For the text-containing cell, return its midpoint in (X, Y) coordinate format. 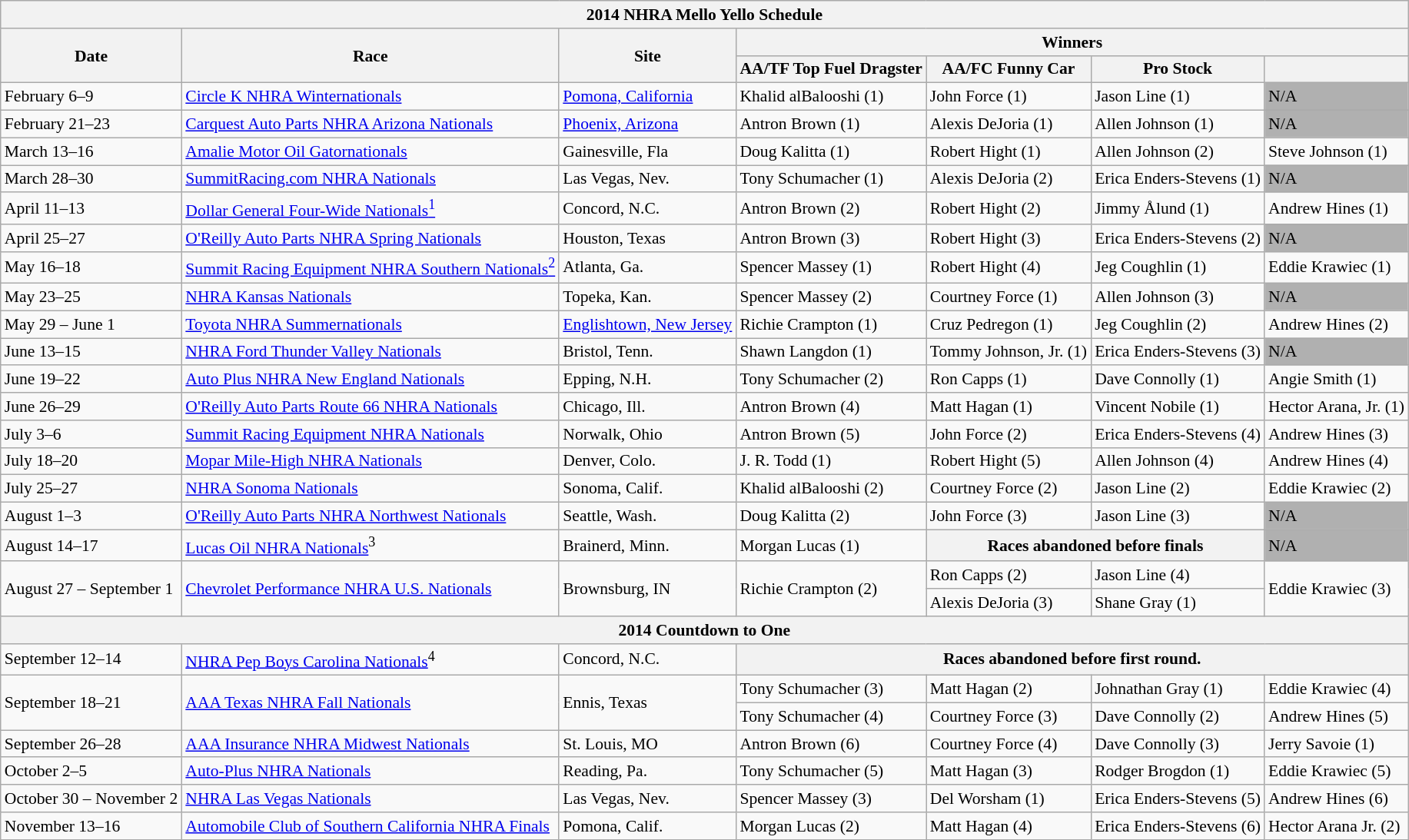
Robert Hight (1) (1009, 151)
Seattle, Wash. (647, 516)
Doug Kalitta (1) (830, 151)
John Force (3) (1009, 516)
Brainerd, Minn. (647, 546)
March 28–30 (91, 179)
Races abandoned before finals (1095, 546)
Hector Arana, Jr. (1) (1336, 407)
John Force (2) (1009, 434)
J. R. Todd (1) (830, 462)
Morgan Lucas (1) (830, 546)
Gainesville, Fla (647, 151)
Norwalk, Ohio (647, 434)
Andrew Hines (3) (1336, 434)
Epping, N.H. (647, 380)
Toyota NHRA Summernationals (371, 324)
Denver, Colo. (647, 462)
Atlanta, Ga. (647, 267)
February 6–9 (91, 97)
April 25–27 (91, 238)
NHRA Ford Thunder Valley Nationals (371, 352)
Richie Crampton (1) (830, 324)
Courtney Force (4) (1009, 744)
Tommy Johnson, Jr. (1) (1009, 352)
Bristol, Tenn. (647, 352)
October 30 – November 2 (91, 798)
Antron Brown (6) (830, 744)
Matt Hagan (3) (1009, 772)
Andrew Hines (2) (1336, 324)
Rodger Brogdon (1) (1178, 772)
Jeg Coughlin (2) (1178, 324)
Tony Schumacher (2) (830, 380)
John Force (1) (1009, 97)
August 14–17 (91, 546)
Phoenix, Arizona (647, 125)
Andrew Hines (4) (1336, 462)
Allen Johnson (1) (1178, 125)
April 11–13 (91, 209)
Allen Johnson (4) (1178, 462)
AA/FC Funny Car (1009, 69)
Courtney Force (1) (1009, 297)
Morgan Lucas (2) (830, 826)
Khalid alBalooshi (2) (830, 489)
Dave Connolly (2) (1178, 717)
Date (91, 55)
Matt Hagan (4) (1009, 826)
AAA Texas NHRA Fall Nationals (371, 702)
September 18–21 (91, 702)
Jimmy Ålund (1) (1178, 209)
Dave Connolly (1) (1178, 380)
Dollar General Four-Wide Nationals1 (371, 209)
Matt Hagan (2) (1009, 689)
Brownsburg, IN (647, 589)
October 2–5 (91, 772)
Summit Racing Equipment NHRA Nationals (371, 434)
Alexis DeJoria (2) (1009, 179)
Jason Line (1) (1178, 97)
June 26–29 (91, 407)
Auto Plus NHRA New England Nationals (371, 380)
Dave Connolly (3) (1178, 744)
Eddie Krawiec (2) (1336, 489)
O'Reilly Auto Parts NHRA Spring Nationals (371, 238)
Jerry Savoie (1) (1336, 744)
July 3–6 (91, 434)
Circle K NHRA Winternationals (371, 97)
Steve Johnson (1) (1336, 151)
Lucas Oil NHRA Nationals3 (371, 546)
Houston, Texas (647, 238)
Antron Brown (4) (830, 407)
Hector Arana Jr. (2) (1336, 826)
Erica Enders-Stevens (4) (1178, 434)
Courtney Force (2) (1009, 489)
Site (647, 55)
St. Louis, MO (647, 744)
Jason Line (2) (1178, 489)
Courtney Force (3) (1009, 717)
Jason Line (4) (1178, 576)
Auto-Plus NHRA Nationals (371, 772)
Tony Schumacher (5) (830, 772)
Vincent Nobile (1) (1178, 407)
Andrew Hines (6) (1336, 798)
Shane Gray (1) (1178, 603)
Chicago, Ill. (647, 407)
NHRA Las Vegas Nationals (371, 798)
August 27 – September 1 (91, 589)
Pro Stock (1178, 69)
Mopar Mile-High NHRA Nationals (371, 462)
Robert Hight (4) (1009, 267)
Erica Enders-Stevens (3) (1178, 352)
Antron Brown (2) (830, 209)
Alexis DeJoria (3) (1009, 603)
SummitRacing.com NHRA Nationals (371, 179)
Jason Line (3) (1178, 516)
Andrew Hines (1) (1336, 209)
Automobile Club of Southern California NHRA Finals (371, 826)
2014 NHRA Mello Yello Schedule (704, 15)
Tony Schumacher (1) (830, 179)
Spencer Massey (1) (830, 267)
Pomona, California (647, 97)
Robert Hight (2) (1009, 209)
Shawn Langdon (1) (830, 352)
Reading, Pa. (647, 772)
Tony Schumacher (4) (830, 717)
Ron Capps (1) (1009, 380)
Chevrolet Performance NHRA U.S. Nationals (371, 589)
O'Reilly Auto Parts Route 66 NHRA Nationals (371, 407)
June 13–15 (91, 352)
July 18–20 (91, 462)
Amalie Motor Oil Gatornationals (371, 151)
Andrew Hines (5) (1336, 717)
AA/TF Top Fuel Dragster (830, 69)
September 12–14 (91, 659)
Eddie Krawiec (3) (1336, 589)
May 23–25 (91, 297)
Robert Hight (5) (1009, 462)
Angie Smith (1) (1336, 380)
September 26–28 (91, 744)
Ron Capps (2) (1009, 576)
Del Worsham (1) (1009, 798)
O'Reilly Auto Parts NHRA Northwest Nationals (371, 516)
Richie Crampton (2) (830, 589)
NHRA Pep Boys Carolina Nationals4 (371, 659)
Erica Enders-Stevens (1) (1178, 179)
Eddie Krawiec (4) (1336, 689)
Allen Johnson (3) (1178, 297)
Johnathan Gray (1) (1178, 689)
Spencer Massey (2) (830, 297)
Topeka, Kan. (647, 297)
Carquest Auto Parts NHRA Arizona Nationals (371, 125)
Alexis DeJoria (1) (1009, 125)
Jeg Coughlin (1) (1178, 267)
NHRA Sonoma Nationals (371, 489)
Erica Enders-Stevens (6) (1178, 826)
August 1–3 (91, 516)
2014 Countdown to One (704, 630)
Eddie Krawiec (5) (1336, 772)
May 16–18 (91, 267)
Ennis, Texas (647, 702)
Sonoma, Calif. (647, 489)
Englishtown, New Jersey (647, 324)
Allen Johnson (2) (1178, 151)
Antron Brown (1) (830, 125)
NHRA Kansas Nationals (371, 297)
Antron Brown (5) (830, 434)
Races abandoned before first round. (1072, 659)
July 25–27 (91, 489)
June 19–22 (91, 380)
November 13–16 (91, 826)
Pomona, Calif. (647, 826)
AAA Insurance NHRA Midwest Nationals (371, 744)
Winners (1072, 42)
Erica Enders-Stevens (2) (1178, 238)
Robert Hight (3) (1009, 238)
Tony Schumacher (3) (830, 689)
Antron Brown (3) (830, 238)
Erica Enders-Stevens (5) (1178, 798)
February 21–23 (91, 125)
Khalid alBalooshi (1) (830, 97)
Matt Hagan (1) (1009, 407)
Doug Kalitta (2) (830, 516)
Eddie Krawiec (1) (1336, 267)
May 29 – June 1 (91, 324)
Spencer Massey (3) (830, 798)
Cruz Pedregon (1) (1009, 324)
Race (371, 55)
March 13–16 (91, 151)
Summit Racing Equipment NHRA Southern Nationals2 (371, 267)
